Capture the cell that displays the provided text and extract its [X, Y] central coordinate. 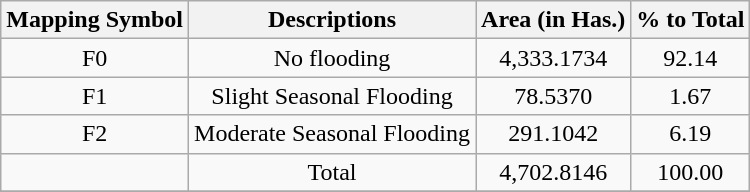
Total [332, 172]
1.67 [690, 96]
78.5370 [554, 96]
4,702.8146 [554, 172]
% to Total [690, 20]
Area (in Has.) [554, 20]
Mapping Symbol [95, 20]
F0 [95, 58]
291.1042 [554, 134]
Slight Seasonal Flooding [332, 96]
6.19 [690, 134]
No flooding [332, 58]
4,333.1734 [554, 58]
F1 [95, 96]
Moderate Seasonal Flooding [332, 134]
F2 [95, 134]
Descriptions [332, 20]
100.00 [690, 172]
92.14 [690, 58]
